Detect which cell encompasses the target text, then output its [X, Y] center coordinate. 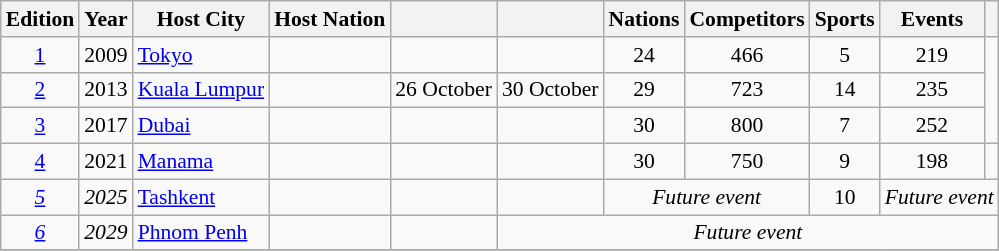
Manama [202, 162]
198 [932, 162]
800 [746, 126]
30 October [550, 90]
Tashkent [202, 197]
14 [845, 90]
1 [40, 55]
723 [746, 90]
2021 [106, 162]
Tokyo [202, 55]
2013 [106, 90]
Competitors [746, 19]
466 [746, 55]
Events [932, 19]
2009 [106, 55]
Kuala Lumpur [202, 90]
219 [932, 55]
Nations [644, 19]
252 [932, 126]
7 [845, 126]
4 [40, 162]
24 [644, 55]
3 [40, 126]
Sports [845, 19]
Host Nation [330, 19]
750 [746, 162]
26 October [444, 90]
Dubai [202, 126]
10 [845, 197]
6 [40, 233]
2025 [106, 197]
2017 [106, 126]
2 [40, 90]
29 [644, 90]
2029 [106, 233]
Year [106, 19]
9 [845, 162]
Edition [40, 19]
235 [932, 90]
Host City [202, 19]
Phnom Penh [202, 233]
